Locate the cell with the specified text and output its [X, Y] center coordinate. 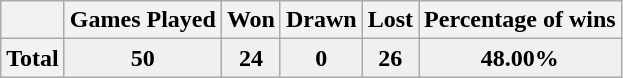
50 [142, 58]
Percentage of wins [520, 20]
Drawn [321, 20]
Won [250, 20]
Lost [390, 20]
Games Played [142, 20]
Total [33, 58]
24 [250, 58]
0 [321, 58]
26 [390, 58]
48.00% [520, 58]
